Search for the cell housing the specified text and yield its [X, Y] center coordinate. 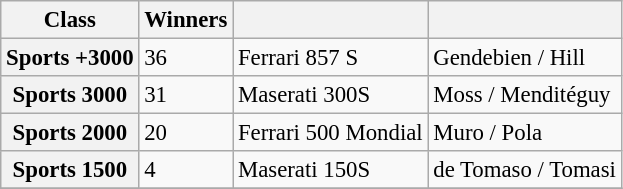
Ferrari 857 S [330, 58]
31 [186, 95]
Maserati 150S [330, 170]
Moss / Menditéguy [524, 95]
4 [186, 170]
Muro / Pola [524, 133]
Sports 1500 [70, 170]
Ferrari 500 Mondial [330, 133]
Winners [186, 20]
Maserati 300S [330, 95]
Sports 3000 [70, 95]
Sports 2000 [70, 133]
Sports +3000 [70, 58]
Gendebien / Hill [524, 58]
20 [186, 133]
36 [186, 58]
Class [70, 20]
de Tomaso / Tomasi [524, 170]
